Identify which cell holds the provided text, then report its [X, Y] central coordinate. 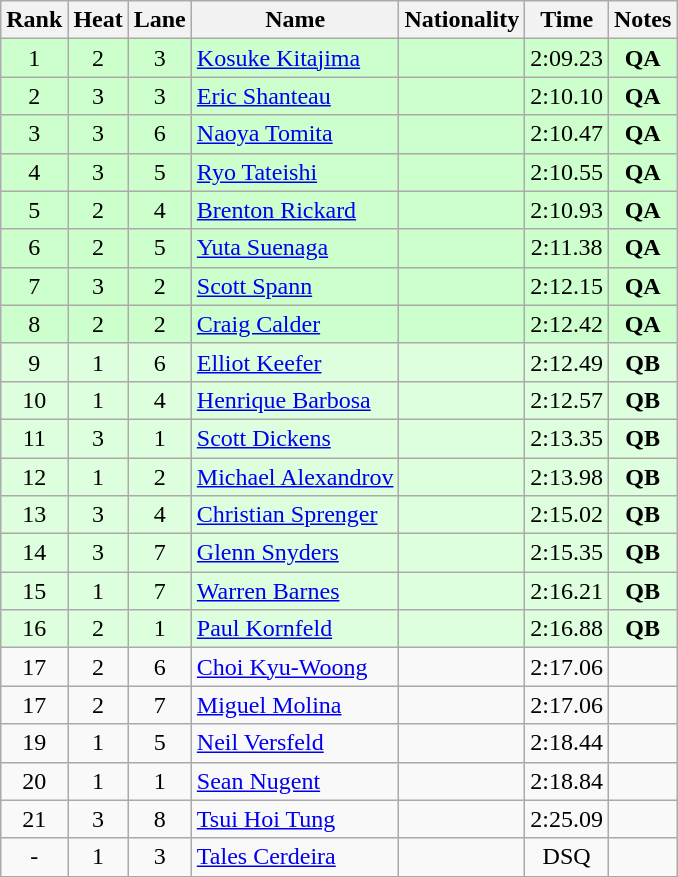
DSQ [567, 857]
Notes [642, 20]
Michael Alexandrov [295, 477]
Christian Sprenger [295, 515]
15 [34, 591]
14 [34, 553]
Name [295, 20]
2:25.09 [567, 819]
Rank [34, 20]
2:15.02 [567, 515]
Time [567, 20]
2:18.44 [567, 743]
2:10.93 [567, 210]
2:10.47 [567, 134]
Elliot Keefer [295, 362]
2:12.15 [567, 286]
2:10.55 [567, 172]
Neil Versfeld [295, 743]
Henrique Barbosa [295, 400]
Heat [98, 20]
- [34, 857]
21 [34, 819]
Yuta Suenaga [295, 248]
2:12.49 [567, 362]
19 [34, 743]
2:10.10 [567, 96]
2:16.21 [567, 591]
Craig Calder [295, 324]
Warren Barnes [295, 591]
Sean Nugent [295, 781]
10 [34, 400]
11 [34, 438]
Nationality [462, 20]
Choi Kyu-Woong [295, 667]
2:16.88 [567, 629]
2:13.98 [567, 477]
Kosuke Kitajima [295, 58]
2:18.84 [567, 781]
Eric Shanteau [295, 96]
Scott Dickens [295, 438]
12 [34, 477]
Paul Kornfeld [295, 629]
Miguel Molina [295, 705]
Tales Cerdeira [295, 857]
2:09.23 [567, 58]
Naoya Tomita [295, 134]
2:11.38 [567, 248]
Scott Spann [295, 286]
Glenn Snyders [295, 553]
2:13.35 [567, 438]
2:12.57 [567, 400]
Ryo Tateishi [295, 172]
Tsui Hoi Tung [295, 819]
13 [34, 515]
20 [34, 781]
Brenton Rickard [295, 210]
2:12.42 [567, 324]
16 [34, 629]
Lane [160, 20]
9 [34, 362]
2:15.35 [567, 553]
